Output the (X, Y) coordinate of the center of the cell containing the given text.  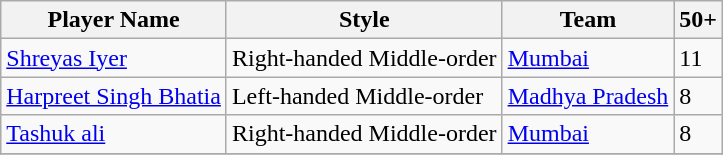
Left-handed Middle-order (364, 96)
Shreyas Iyer (114, 58)
Tashuk ali (114, 134)
Madhya Pradesh (588, 96)
11 (698, 58)
Style (364, 20)
Player Name (114, 20)
50+ (698, 20)
Team (588, 20)
Harpreet Singh Bhatia (114, 96)
